Determine the (x, y) coordinate at the center of the cell enclosing the given text.  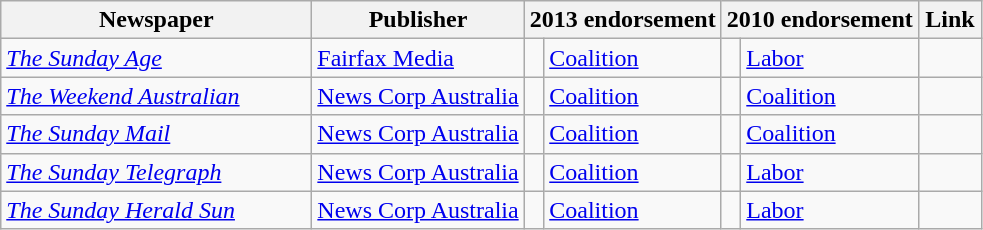
Fairfax Media (418, 58)
The Sunday Telegraph (156, 172)
The Sunday Age (156, 58)
The Weekend Australian (156, 96)
The Sunday Mail (156, 134)
Link (950, 20)
Newspaper (156, 20)
The Sunday Herald Sun (156, 210)
2010 endorsement (820, 20)
2013 endorsement (622, 20)
Publisher (418, 20)
